Find where the given text appears and provide that cell's center as [x, y] coordinate. 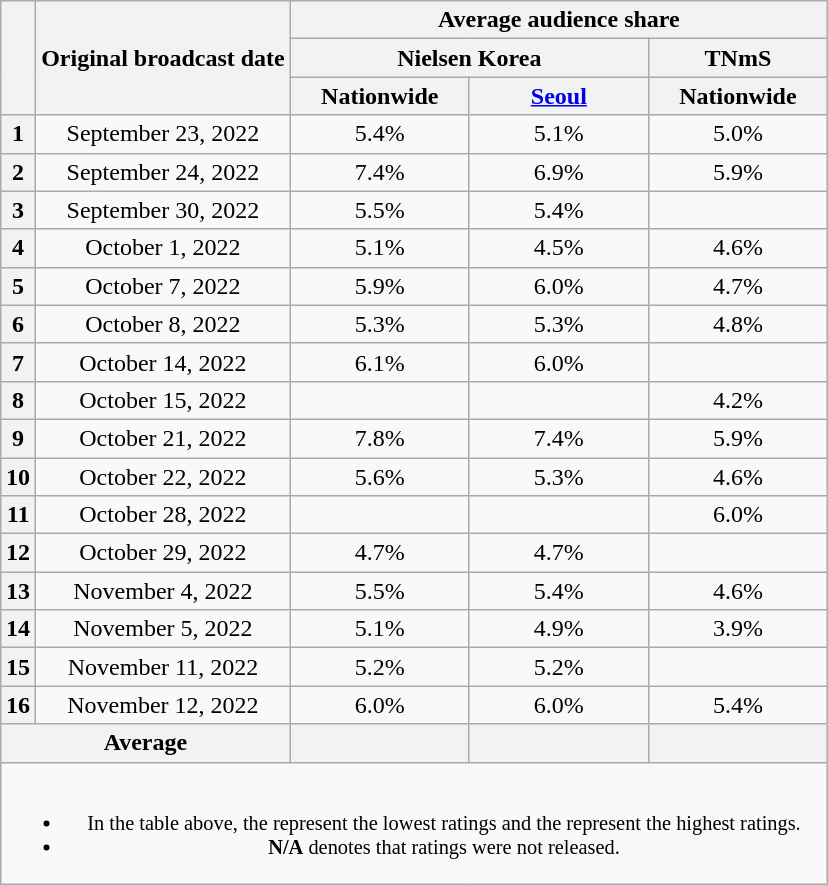
12 [18, 553]
7 [18, 362]
3 [18, 210]
Average audience share [558, 20]
October 21, 2022 [164, 438]
4.5% [558, 248]
5.6% [380, 477]
October 22, 2022 [164, 477]
Nielsen Korea [469, 58]
In the table above, the represent the lowest ratings and the represent the highest ratings.N/A denotes that ratings were not released. [414, 823]
14 [18, 629]
6.9% [558, 172]
2 [18, 172]
1 [18, 134]
September 24, 2022 [164, 172]
TNmS [738, 58]
6 [18, 324]
September 23, 2022 [164, 134]
Original broadcast date [164, 58]
3.9% [738, 629]
October 15, 2022 [164, 400]
6.1% [380, 362]
October 28, 2022 [164, 515]
November 4, 2022 [164, 591]
10 [18, 477]
October 14, 2022 [164, 362]
4.8% [738, 324]
November 5, 2022 [164, 629]
5.0% [738, 134]
13 [18, 591]
16 [18, 705]
4.9% [558, 629]
9 [18, 438]
Seoul [558, 96]
4 [18, 248]
September 30, 2022 [164, 210]
8 [18, 400]
November 12, 2022 [164, 705]
November 11, 2022 [164, 667]
October 1, 2022 [164, 248]
5 [18, 286]
7.8% [380, 438]
15 [18, 667]
October 7, 2022 [164, 286]
October 8, 2022 [164, 324]
11 [18, 515]
Average [146, 743]
4.2% [738, 400]
October 29, 2022 [164, 553]
